Return (X, Y) of the center of cell containing provided text 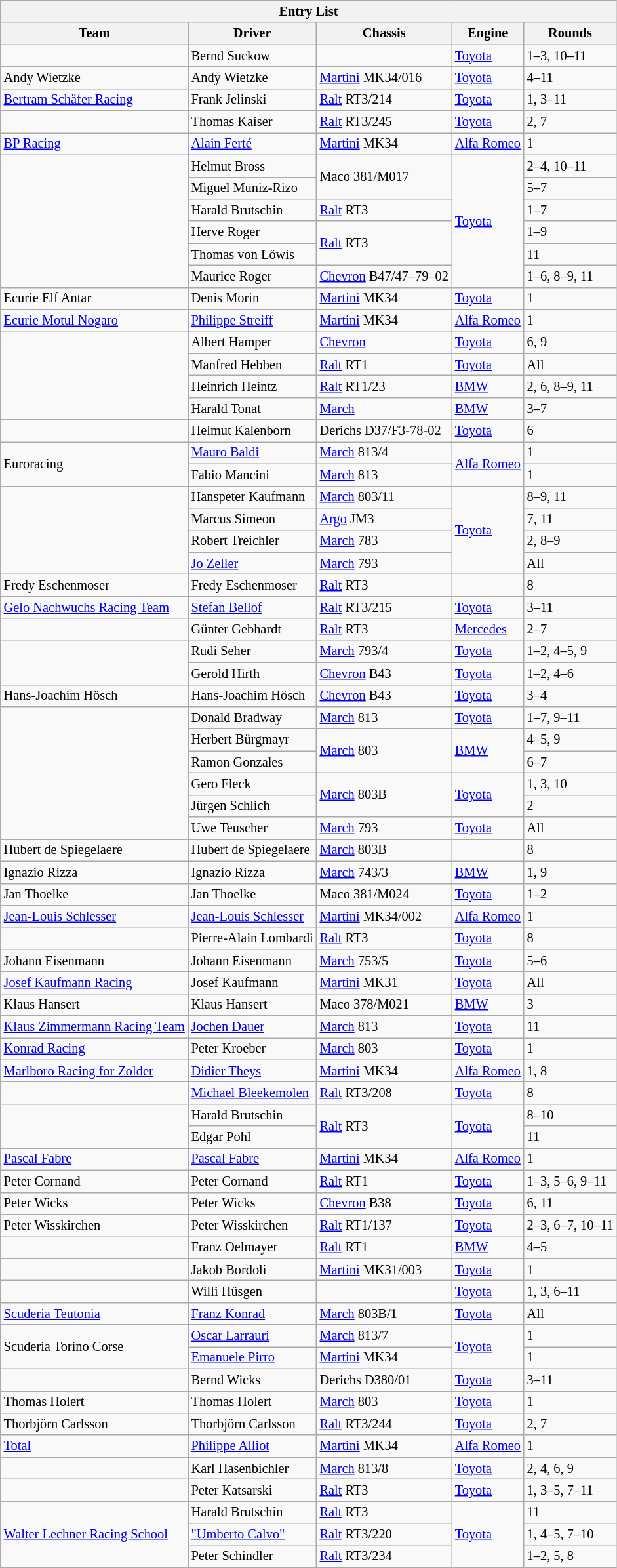
Rounds (570, 33)
Ecurie Motul Nogaro (94, 321)
Martini MK31/003 (384, 1270)
Manfred Hebben (252, 365)
Chevron B38 (384, 1203)
1–3, 5–6, 9–11 (570, 1181)
Albert Hamper (252, 342)
Ralt RT1/23 (384, 386)
Klaus Zimmermann Racing Team (94, 1027)
Maco 381/M017 (384, 177)
Helmut Kalenborn (252, 431)
6, 9 (570, 342)
Didier Theys (252, 1071)
Helmut Bross (252, 166)
Josef Kaufmann (252, 982)
Franz Oelmayer (252, 1247)
Ramon Gonzales (252, 762)
March 813/4 (384, 452)
March 803B/1 (384, 1314)
March 803/11 (384, 497)
Stefan Bellof (252, 607)
8–10 (570, 1115)
March 813/8 (384, 1468)
2, 6, 8–9, 11 (570, 386)
Marlboro Racing for Zolder (94, 1071)
Euroracing (94, 463)
Karl Hasenbichler (252, 1468)
Robert Treichler (252, 541)
Hanspeter Kaufmann (252, 497)
Chevron B47/47–79–02 (384, 276)
Alain Ferté (252, 144)
Michael Bleekemolen (252, 1093)
Ralt RT3/245 (384, 122)
Driver (252, 33)
Thomas Kaiser (252, 122)
Martini MK34/002 (384, 916)
1–7 (570, 210)
Ralt RT3/234 (384, 1556)
Ecurie Elf Antar (94, 298)
1–9 (570, 232)
3 (570, 1005)
Herve Roger (252, 232)
Konrad Racing (94, 1049)
Maurice Roger (252, 276)
Argo JM3 (384, 519)
2, 8–9 (570, 541)
Chassis (384, 33)
Scuderia Teutonia (94, 1314)
Jo Zeller (252, 563)
Marcus Simeon (252, 519)
1–3, 10–11 (570, 56)
Ralt RT3/208 (384, 1093)
Peter Kroeber (252, 1049)
Franz Konrad (252, 1314)
3–4 (570, 696)
2 (570, 806)
1, 3, 10 (570, 784)
March 783 (384, 541)
1–2, 4–5, 9 (570, 651)
2, 4, 6, 9 (570, 1468)
6 (570, 431)
Oscar Larrauri (252, 1336)
1, 3–5, 7–11 (570, 1490)
Emanuele Pirro (252, 1357)
Miguel Muniz-Rizo (252, 188)
March (384, 409)
Harald Tonat (252, 409)
Derichs D37/F3-78-02 (384, 431)
4–11 (570, 77)
1, 8 (570, 1071)
5–7 (570, 188)
Mauro Baldi (252, 452)
Rudi Seher (252, 651)
Philippe Alliot (252, 1446)
Ralt RT3/220 (384, 1535)
Josef Kaufmann Racing (94, 982)
Peter Schindler (252, 1556)
7, 11 (570, 519)
Mercedes (488, 630)
6–7 (570, 762)
Total (94, 1446)
1–6, 8–9, 11 (570, 276)
1–2, 5, 8 (570, 1556)
Günter Gebhardt (252, 630)
1–2 (570, 895)
Entry List (308, 11)
Martini MK34/016 (384, 77)
Derichs D380/01 (384, 1380)
1–7, 9–11 (570, 717)
6, 11 (570, 1203)
2–3, 6–7, 10–11 (570, 1225)
Gelo Nachwuchs Racing Team (94, 607)
1, 4–5, 7–10 (570, 1535)
Philippe Streiff (252, 321)
Scuderia Torino Corse (94, 1347)
1, 3–11 (570, 100)
Ralt RT3/215 (384, 607)
Fabio Mancini (252, 475)
5–6 (570, 961)
Maco 378/M021 (384, 1005)
Engine (488, 33)
Heinrich Heintz (252, 386)
Uwe Teuscher (252, 828)
1, 9 (570, 872)
Ralt RT1/137 (384, 1225)
March 813/7 (384, 1336)
Bertram Schäfer Racing (94, 100)
Pierre-Alain Lombardi (252, 938)
8–9, 11 (570, 497)
4–5 (570, 1247)
March 793/4 (384, 651)
Thomas von Löwis (252, 254)
1, 3, 6–11 (570, 1291)
Willi Hüsgen (252, 1291)
1–2, 4–6 (570, 673)
Jürgen Schlich (252, 806)
Herbert Bürgmayr (252, 740)
Chevron (384, 342)
Jochen Dauer (252, 1027)
"Umberto Calvo" (252, 1535)
March 743/3 (384, 872)
2–4, 10–11 (570, 166)
Walter Lechner Racing School (94, 1535)
Bernd Suckow (252, 56)
March 753/5 (384, 961)
Ralt RT3/244 (384, 1424)
Team (94, 33)
2–7 (570, 630)
Gerold Hirth (252, 673)
Bernd Wicks (252, 1380)
Frank Jelinski (252, 100)
Gero Fleck (252, 784)
3–7 (570, 409)
BP Racing (94, 144)
Edgar Pohl (252, 1137)
Jakob Bordoli (252, 1270)
4–5, 9 (570, 740)
Maco 381/M024 (384, 895)
Denis Morin (252, 298)
Ralt RT3/214 (384, 100)
Peter Katsarski (252, 1490)
Martini MK31 (384, 982)
Donald Bradway (252, 717)
